Determine the (X, Y) coordinate at the center of the cell enclosing the given text.  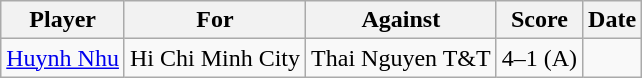
For (214, 20)
Huynh Nhu (63, 58)
Score (539, 20)
Against (402, 20)
Date (612, 20)
Hi Chi Minh City (214, 58)
Thai Nguyen T&T (402, 58)
4–1 (A) (539, 58)
Player (63, 20)
